Output the (x, y) coordinate of the center of the cell containing the given text.  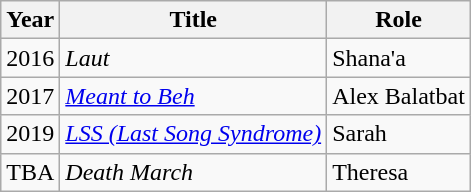
Laut (194, 58)
Year (30, 20)
Death March (194, 172)
LSS (Last Song Syndrome) (194, 134)
2017 (30, 96)
Sarah (399, 134)
2019 (30, 134)
Alex Balatbat (399, 96)
Role (399, 20)
Meant to Beh (194, 96)
TBA (30, 172)
Title (194, 20)
Shana'a (399, 58)
2016 (30, 58)
Theresa (399, 172)
